Provide the (x, y) coordinate of the cell's center where the given text is located.  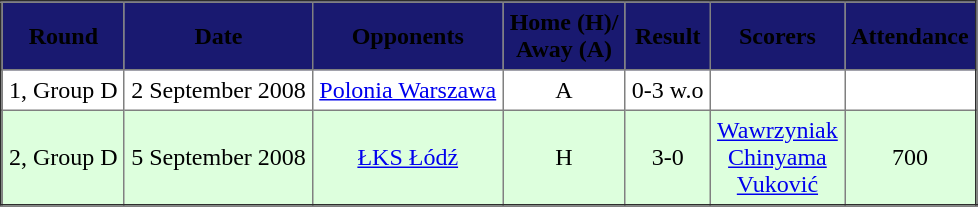
1, Group D (64, 90)
Home (H)/ Away (A) (564, 36)
Result (668, 36)
3-0 (668, 158)
700 (911, 158)
2 September 2008 (218, 90)
A (564, 90)
Opponents (408, 36)
Attendance (911, 36)
H (564, 158)
2, Group D (64, 158)
ŁKS Łódź (408, 158)
Round (64, 36)
5 September 2008 (218, 158)
Scorers (777, 36)
Polonia Warszawa (408, 90)
Wawrzyniak Chinyama Vuković (777, 158)
Date (218, 36)
0-3 w.o (668, 90)
